Identify which cell holds the provided text, then report its [X, Y] central coordinate. 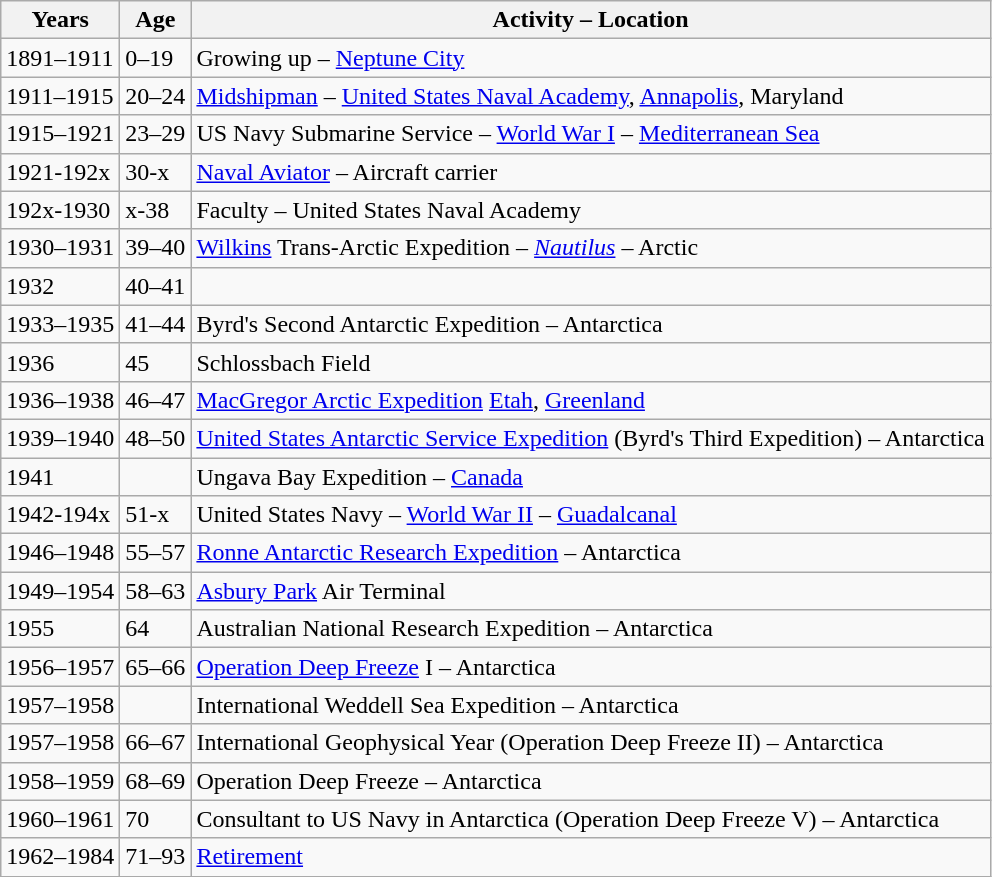
1939–1940 [60, 438]
41–44 [156, 324]
70 [156, 819]
1960–1961 [60, 819]
1891–1911 [60, 58]
US Navy Submarine Service – World War I – Mediterranean Sea [590, 134]
Midshipman – United States Naval Academy, Annapolis, Maryland [590, 96]
1936 [60, 362]
Operation Deep Freeze – Antarctica [590, 781]
1946–1948 [60, 553]
Years [60, 20]
Wilkins Trans-Arctic Expedition – Nautilus – Arctic [590, 248]
Australian National Research Expedition – Antarctica [590, 629]
Operation Deep Freeze I – Antarctica [590, 667]
46–47 [156, 400]
Schlossbach Field [590, 362]
1949–1954 [60, 591]
1933–1935 [60, 324]
Asbury Park Air Terminal [590, 591]
Retirement [590, 857]
40–41 [156, 286]
1911–1915 [60, 96]
Faculty – United States Naval Academy [590, 210]
Ronne Antarctic Research Expedition – Antarctica [590, 553]
58–63 [156, 591]
55–57 [156, 553]
1955 [60, 629]
68–69 [156, 781]
0–19 [156, 58]
45 [156, 362]
x-38 [156, 210]
1930–1931 [60, 248]
65–66 [156, 667]
1956–1957 [60, 667]
192x-1930 [60, 210]
1915–1921 [60, 134]
Ungava Bay Expedition – Canada [590, 477]
39–40 [156, 248]
1936–1938 [60, 400]
United States Navy – World War II – Guadalcanal [590, 515]
51-x [156, 515]
71–93 [156, 857]
1921-192x [60, 172]
1942-194x [60, 515]
Age [156, 20]
Consultant to US Navy in Antarctica (Operation Deep Freeze V) – Antarctica [590, 819]
1932 [60, 286]
Growing up – Neptune City [590, 58]
Naval Aviator – Aircraft carrier [590, 172]
International Geophysical Year (Operation Deep Freeze II) – Antarctica [590, 743]
20–24 [156, 96]
Activity – Location [590, 20]
International Weddell Sea Expedition – Antarctica [590, 705]
30-x [156, 172]
1962–1984 [60, 857]
MacGregor Arctic Expedition Etah, Greenland [590, 400]
66–67 [156, 743]
United States Antarctic Service Expedition (Byrd's Third Expedition) – Antarctica [590, 438]
64 [156, 629]
23–29 [156, 134]
1958–1959 [60, 781]
48–50 [156, 438]
1941 [60, 477]
Byrd's Second Antarctic Expedition – Antarctica [590, 324]
